Determine the [x, y] coordinate at the center of the cell enclosing the given text.  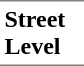
Street Level [42, 33]
